Search for the cell housing the specified text and yield its (x, y) center coordinate. 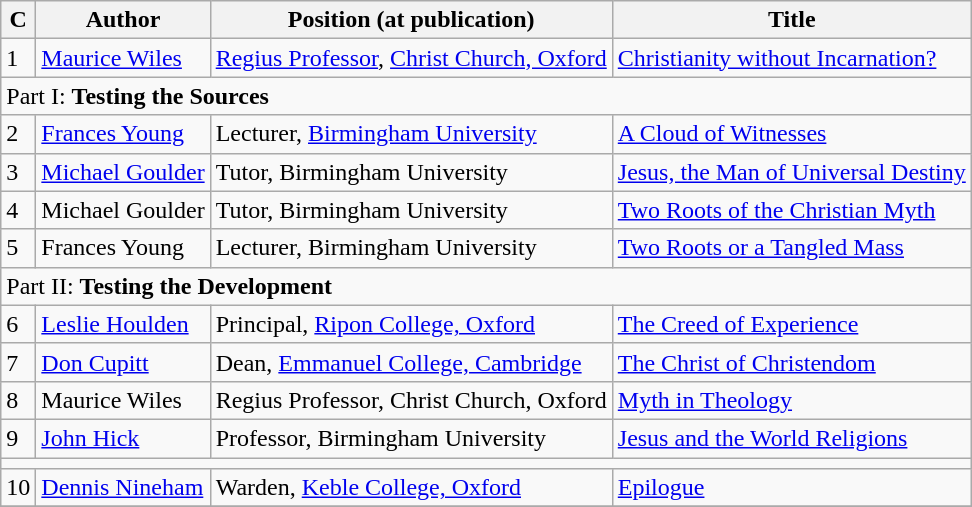
Author (123, 20)
Position (at publication) (411, 20)
Two Roots or a Tangled Mass (792, 248)
1 (18, 58)
Part II: Testing the Development (486, 286)
John Hick (123, 438)
Christianity without Incarnation? (792, 58)
Jesus, the Man of Universal Destiny (792, 172)
Warden, Keble College, Oxford (411, 488)
10 (18, 488)
7 (18, 362)
5 (18, 248)
9 (18, 438)
6 (18, 324)
A Cloud of Witnesses (792, 134)
8 (18, 400)
Epilogue (792, 488)
3 (18, 172)
C (18, 20)
Dennis Nineham (123, 488)
The Christ of Christendom (792, 362)
Myth in Theology (792, 400)
Professor, Birmingham University (411, 438)
2 (18, 134)
Dean, Emmanuel College, Cambridge (411, 362)
Principal, Ripon College, Oxford (411, 324)
Jesus and the World Religions (792, 438)
Part I: Testing the Sources (486, 96)
Leslie Houlden (123, 324)
Two Roots of the Christian Myth (792, 210)
4 (18, 210)
The Creed of Experience (792, 324)
Don Cupitt (123, 362)
Title (792, 20)
